Locate the cell with the specified text and output its [X, Y] center coordinate. 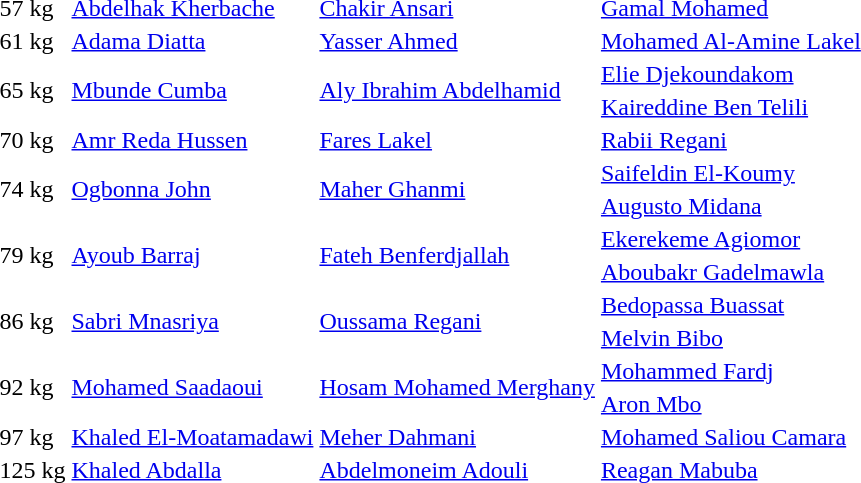
Mbunde Cumba [192, 90]
Adama Diatta [192, 41]
Ogbonna John [192, 190]
Meher Dahmani [458, 437]
Hosam Mohamed Merghany [458, 388]
Fares Lakel [458, 140]
Aly Ibrahim Abdelhamid [458, 90]
Amr Reda Hussen [192, 140]
Khaled El-Moatamadawi [192, 437]
Mohamed Saadaoui [192, 388]
Maher Ghanmi [458, 190]
Oussama Regani [458, 322]
Sabri Mnasriya [192, 322]
Yasser Ahmed [458, 41]
Fateh Benferdjallah [458, 256]
Ayoub Barraj [192, 256]
